Provide the (X, Y) coordinate of the cell's center where the given text is located.  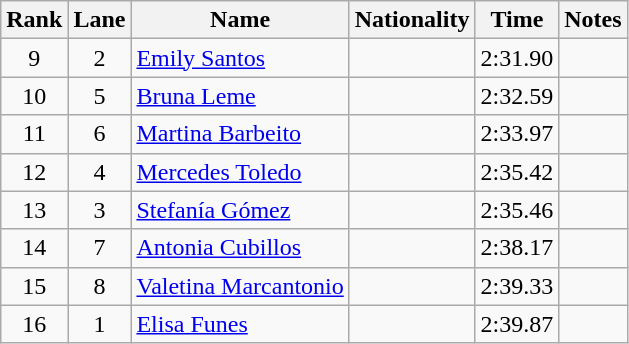
Nationality (412, 20)
8 (100, 286)
Notes (593, 20)
9 (34, 58)
12 (34, 172)
16 (34, 324)
Martina Barbeito (240, 134)
2 (100, 58)
2:39.33 (517, 286)
4 (100, 172)
Emily Santos (240, 58)
2:35.46 (517, 210)
Antonia Cubillos (240, 248)
Time (517, 20)
Rank (34, 20)
1 (100, 324)
Valetina Marcantonio (240, 286)
2:32.59 (517, 96)
2:31.90 (517, 58)
Stefanía Gómez (240, 210)
14 (34, 248)
5 (100, 96)
2:33.97 (517, 134)
13 (34, 210)
10 (34, 96)
Mercedes Toledo (240, 172)
7 (100, 248)
2:39.87 (517, 324)
15 (34, 286)
Bruna Leme (240, 96)
11 (34, 134)
2:35.42 (517, 172)
Elisa Funes (240, 324)
Name (240, 20)
3 (100, 210)
6 (100, 134)
Lane (100, 20)
2:38.17 (517, 248)
